Identify which cell holds the provided text, then report its [x, y] central coordinate. 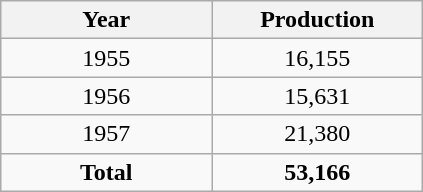
1957 [106, 134]
Total [106, 172]
53,166 [318, 172]
1956 [106, 96]
16,155 [318, 58]
15,631 [318, 96]
1955 [106, 58]
Year [106, 20]
Production [318, 20]
21,380 [318, 134]
